Locate the cell with the specified text and output its [X, Y] center coordinate. 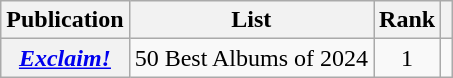
List [251, 20]
1 [408, 58]
Publication [65, 20]
Exclaim! [65, 58]
Rank [408, 20]
50 Best Albums of 2024 [251, 58]
